Determine the (X, Y) coordinate at the center of the cell enclosing the given text.  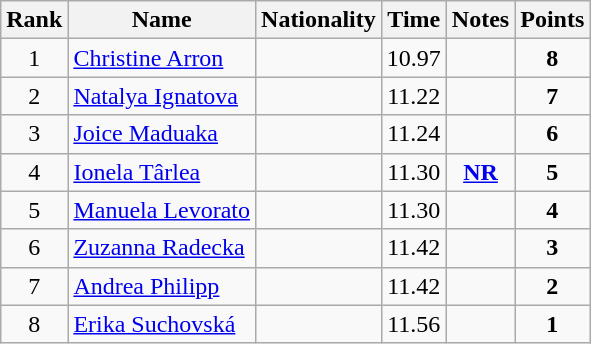
11.56 (414, 324)
Andrea Philipp (162, 286)
Manuela Levorato (162, 210)
Time (414, 20)
NR (480, 172)
Christine Arron (162, 58)
11.22 (414, 96)
Joice Maduaka (162, 134)
11.24 (414, 134)
Notes (480, 20)
Rank (34, 20)
Natalya Ignatova (162, 96)
Points (552, 20)
10.97 (414, 58)
Name (162, 20)
Ionela Târlea (162, 172)
Nationality (319, 20)
Zuzanna Radecka (162, 248)
Erika Suchovská (162, 324)
